For the text-containing cell, return its midpoint in [X, Y] coordinate format. 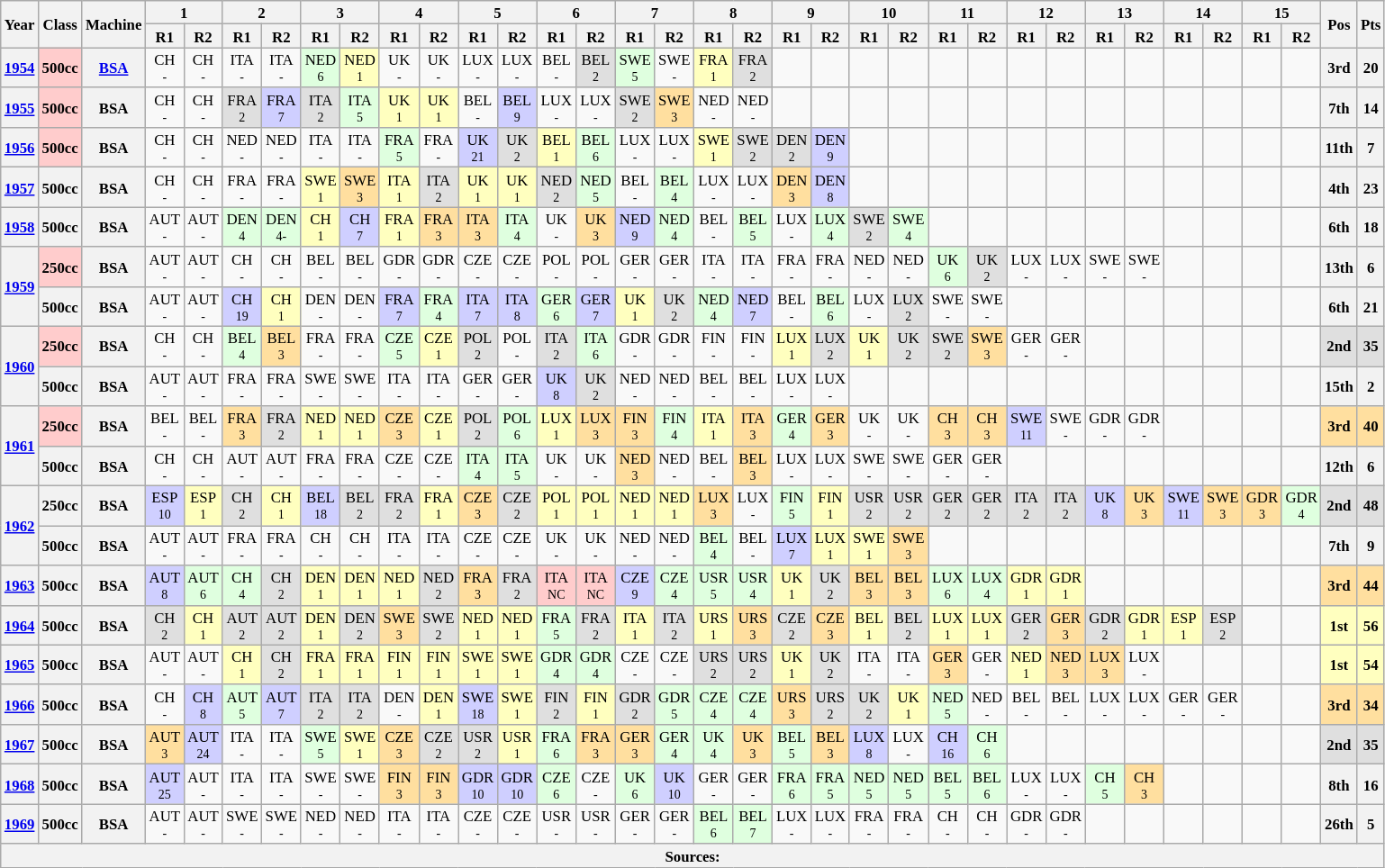
4th [1339, 187]
BEL18 [321, 506]
CH7 [360, 227]
ESP10 [164, 506]
18 [1371, 227]
BEL7 [753, 824]
CZE6 [557, 784]
1969 [20, 824]
CZE5 [399, 347]
AUT6 [204, 585]
44 [1371, 585]
FIN2 [557, 705]
Pos [1339, 24]
8th [1339, 784]
8 [733, 13]
4 [418, 13]
USR5 [714, 585]
Pts [1371, 24]
12 [1046, 13]
USR4 [753, 585]
NED7 [753, 307]
1963 [20, 585]
1965 [20, 665]
DEN3 [792, 187]
GER7 [596, 307]
AUT24 [204, 745]
CH19 [242, 307]
CH6 [987, 745]
1960 [20, 366]
POL6 [517, 426]
1967 [20, 745]
DEN8 [830, 187]
23 [1371, 187]
1964 [20, 625]
FIN4 [674, 426]
GDR3 [1263, 506]
40 [1371, 426]
DEN4- [282, 227]
20 [1371, 68]
1 [184, 13]
CH16 [948, 745]
1959 [20, 286]
USR1 [517, 745]
NED6 [321, 68]
DEN4 [242, 227]
ESP2 [1223, 625]
GER6 [557, 307]
SWE4 [909, 227]
13th [1339, 267]
15th [1339, 386]
34 [1371, 705]
54 [1371, 665]
LUX7 [792, 546]
CZE9 [635, 585]
AUT5 [242, 705]
1962 [20, 526]
CH8 [204, 705]
URS1 [714, 625]
Sources: [693, 855]
NED9 [635, 227]
26th [1339, 824]
CH5 [1105, 784]
UK10 [674, 784]
Machine [113, 24]
UK21 [478, 148]
Year [20, 24]
13 [1124, 13]
16 [1371, 784]
DEN9 [830, 148]
AUT3 [164, 745]
1961 [20, 446]
CH4 [242, 585]
12th [1339, 466]
21 [1371, 307]
11th [1339, 148]
FIN5 [792, 506]
LUX8 [869, 745]
56 [1371, 625]
15 [1282, 13]
1956 [20, 148]
AUT25 [164, 784]
11 [967, 13]
1957 [20, 187]
LUX6 [948, 585]
10 [888, 13]
AUT8 [164, 585]
ITA7 [478, 307]
FRA4 [439, 307]
1955 [20, 108]
UK4 [714, 745]
1968 [20, 784]
48 [1371, 506]
ITA8 [517, 307]
ITA6 [596, 347]
Class [60, 24]
GDR5 [674, 705]
1954 [20, 68]
1966 [20, 705]
SWE18 [478, 705]
BEL9 [517, 108]
1958 [20, 227]
AUT7 [282, 705]
3 [340, 13]
